Extract the (x, y) coordinate from the center of the cell holding the provided text.  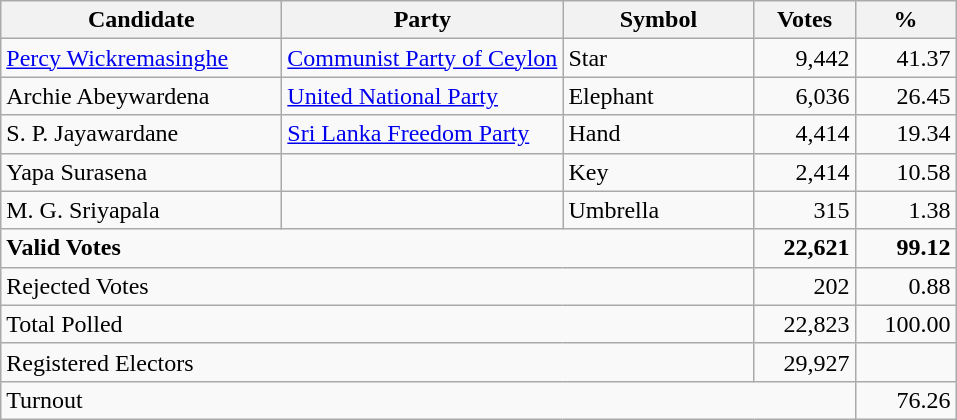
Candidate (142, 20)
M. G. Sriyapala (142, 210)
Registered Electors (378, 362)
1.38 (906, 210)
Party (422, 20)
29,927 (804, 362)
99.12 (906, 248)
Elephant (658, 96)
Valid Votes (378, 248)
6,036 (804, 96)
Total Polled (378, 324)
315 (804, 210)
Percy Wickremasinghe (142, 58)
100.00 (906, 324)
2,414 (804, 172)
10.58 (906, 172)
76.26 (906, 400)
% (906, 20)
Archie Abeywardena (142, 96)
22,823 (804, 324)
9,442 (804, 58)
Sri Lanka Freedom Party (422, 134)
Rejected Votes (378, 286)
202 (804, 286)
Turnout (428, 400)
19.34 (906, 134)
United National Party (422, 96)
41.37 (906, 58)
0.88 (906, 286)
Star (658, 58)
Umbrella (658, 210)
S. P. Jayawardane (142, 134)
Communist Party of Ceylon (422, 58)
26.45 (906, 96)
Key (658, 172)
4,414 (804, 134)
Yapa Surasena (142, 172)
Symbol (658, 20)
Hand (658, 134)
Votes (804, 20)
22,621 (804, 248)
